Determine the [x, y] coordinate at the center of the cell enclosing the given text.  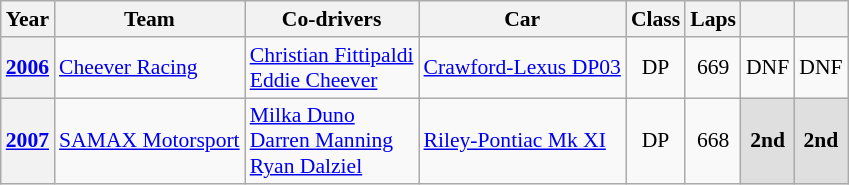
668 [713, 142]
Car [522, 19]
Co-drivers [332, 19]
Laps [713, 19]
669 [713, 68]
Class [656, 19]
Milka Duno Darren Manning Ryan Dalziel [332, 142]
Year [28, 19]
Cheever Racing [150, 68]
SAMAX Motorsport [150, 142]
2006 [28, 68]
Crawford-Lexus DP03 [522, 68]
Riley-Pontiac Mk XI [522, 142]
Christian Fittipaldi Eddie Cheever [332, 68]
Team [150, 19]
2007 [28, 142]
